Identify which cell holds the provided text, then report its (X, Y) central coordinate. 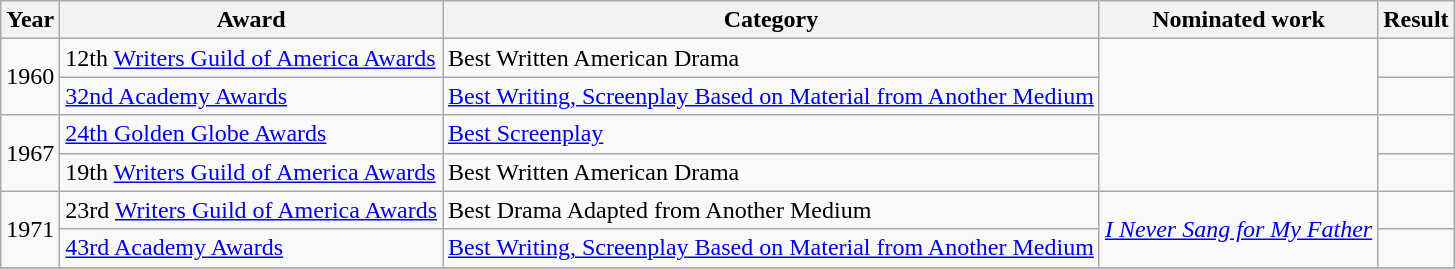
Category (772, 20)
1967 (30, 153)
Nominated work (1238, 20)
Best Screenplay (772, 134)
12th Writers Guild of America Awards (252, 58)
I Never Sang for My Father (1238, 229)
23rd Writers Guild of America Awards (252, 210)
32nd Academy Awards (252, 96)
1960 (30, 77)
24th Golden Globe Awards (252, 134)
43rd Academy Awards (252, 248)
19th Writers Guild of America Awards (252, 172)
Result (1416, 20)
Best Drama Adapted from Another Medium (772, 210)
Year (30, 20)
1971 (30, 229)
Award (252, 20)
